Identify which cell holds the provided text, then report its [x, y] central coordinate. 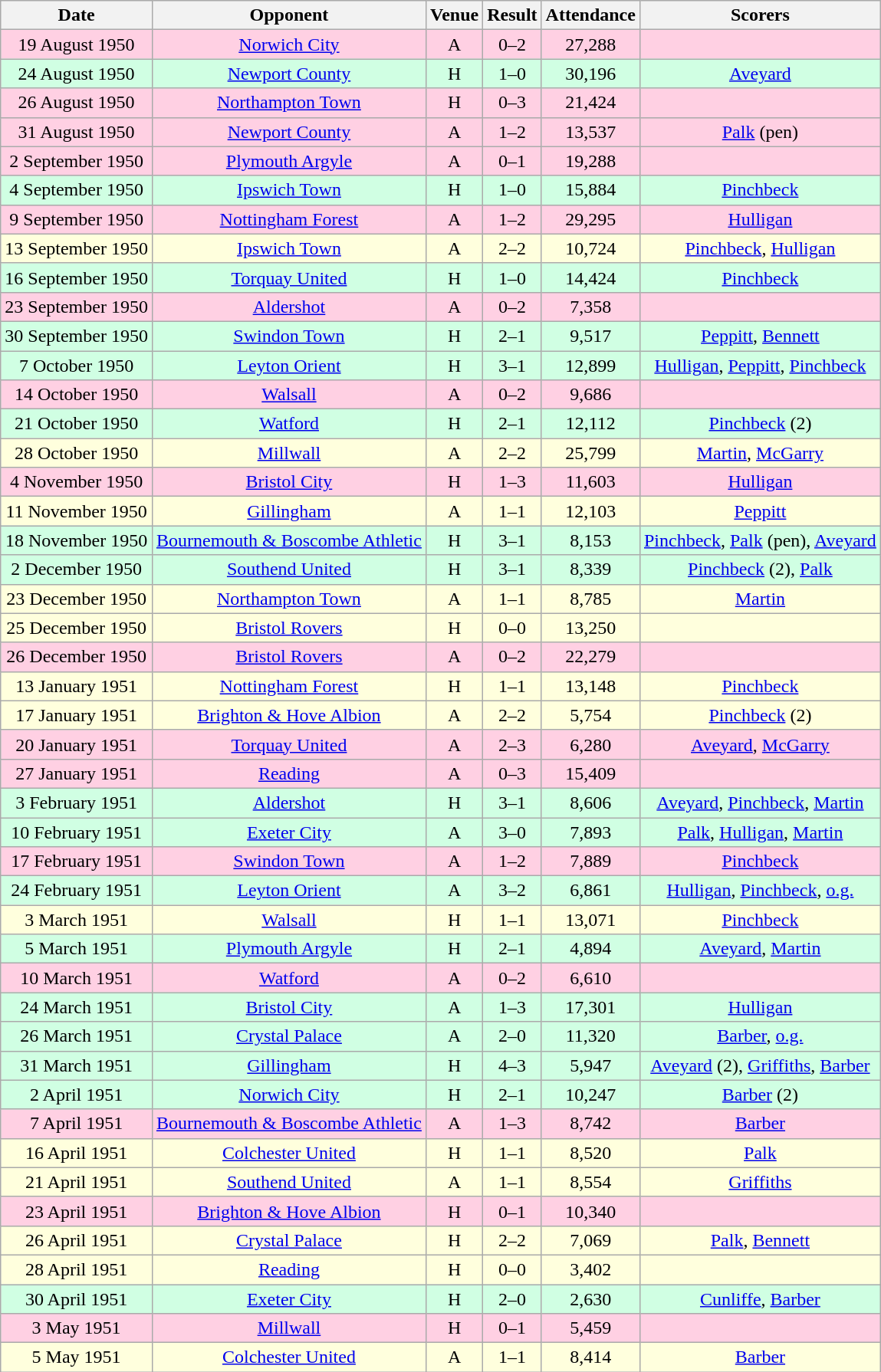
Martin, McGarry [760, 453]
15,409 [590, 773]
Palk, Bennett [760, 1240]
5 March 1951 [77, 949]
Martin [760, 599]
11,603 [590, 482]
25,799 [590, 453]
24 February 1951 [77, 891]
12,899 [590, 366]
10,247 [590, 1095]
4 November 1950 [77, 482]
26 August 1950 [77, 103]
27 January 1951 [77, 773]
20 January 1951 [77, 744]
28 October 1950 [77, 453]
21,424 [590, 103]
Pinchbeck, Palk (pen), Aveyard [760, 540]
24 March 1951 [77, 1007]
3–2 [512, 891]
Aveyard (2), Griffiths, Barber [760, 1065]
13,071 [590, 920]
7,069 [590, 1240]
11,320 [590, 1036]
14,424 [590, 277]
7,893 [590, 832]
5 May 1951 [77, 1357]
Opponent [288, 15]
8,414 [590, 1357]
Griffiths [760, 1182]
29,295 [590, 219]
8,606 [590, 803]
Cunliffe, Barber [760, 1299]
30 September 1950 [77, 336]
31 March 1951 [77, 1065]
31 August 1950 [77, 132]
24 August 1950 [77, 74]
Palk (pen) [760, 132]
8,339 [590, 569]
19,288 [590, 161]
5,459 [590, 1328]
2 April 1951 [77, 1095]
10 March 1951 [77, 978]
15,884 [590, 190]
Venue [454, 15]
8,520 [590, 1153]
6,610 [590, 978]
Aveyard, Martin [760, 949]
2 December 1950 [77, 569]
13 September 1950 [77, 248]
26 March 1951 [77, 1036]
13,250 [590, 628]
Palk, Hulligan, Martin [760, 832]
7 April 1951 [77, 1124]
21 October 1950 [77, 424]
12,112 [590, 424]
16 April 1951 [77, 1153]
Palk [760, 1153]
8,153 [590, 540]
18 November 1950 [77, 540]
10,340 [590, 1211]
8,554 [590, 1182]
3 February 1951 [77, 803]
19 August 1950 [77, 44]
Pinchbeck, Hulligan [760, 248]
3 March 1951 [77, 920]
8,785 [590, 599]
26 December 1950 [77, 657]
22,279 [590, 657]
2 September 1950 [77, 161]
4 September 1950 [77, 190]
9,517 [590, 336]
23 April 1951 [77, 1211]
2,630 [590, 1299]
5,754 [590, 715]
13,148 [590, 686]
11 November 1950 [77, 511]
Aveyard, McGarry [760, 744]
30 April 1951 [77, 1299]
9,686 [590, 395]
Barber (2) [760, 1095]
3 May 1951 [77, 1328]
6,861 [590, 891]
27,288 [590, 44]
Peppitt, Bennett [760, 336]
26 April 1951 [77, 1240]
9 September 1950 [77, 219]
23 September 1950 [77, 307]
Hulligan, Peppitt, Pinchbeck [760, 366]
8,742 [590, 1124]
23 December 1950 [77, 599]
Pinchbeck (2), Palk [760, 569]
4,894 [590, 949]
12,103 [590, 511]
Aveyard [760, 74]
14 October 1950 [77, 395]
3–0 [512, 832]
17 January 1951 [77, 715]
Barber, o.g. [760, 1036]
5,947 [590, 1065]
13 January 1951 [77, 686]
13,537 [590, 132]
Aveyard, Pinchbeck, Martin [760, 803]
6,280 [590, 744]
17,301 [590, 1007]
4–3 [512, 1065]
Result [512, 15]
Attendance [590, 15]
28 April 1951 [77, 1269]
30,196 [590, 74]
3,402 [590, 1269]
16 September 1950 [77, 277]
2–3 [512, 744]
17 February 1951 [77, 862]
10,724 [590, 248]
7 October 1950 [77, 366]
7,889 [590, 862]
Peppitt [760, 511]
10 February 1951 [77, 832]
25 December 1950 [77, 628]
7,358 [590, 307]
Date [77, 15]
Hulligan, Pinchbeck, o.g. [760, 891]
Scorers [760, 15]
21 April 1951 [77, 1182]
